Search for the cell housing the specified text and yield its [X, Y] center coordinate. 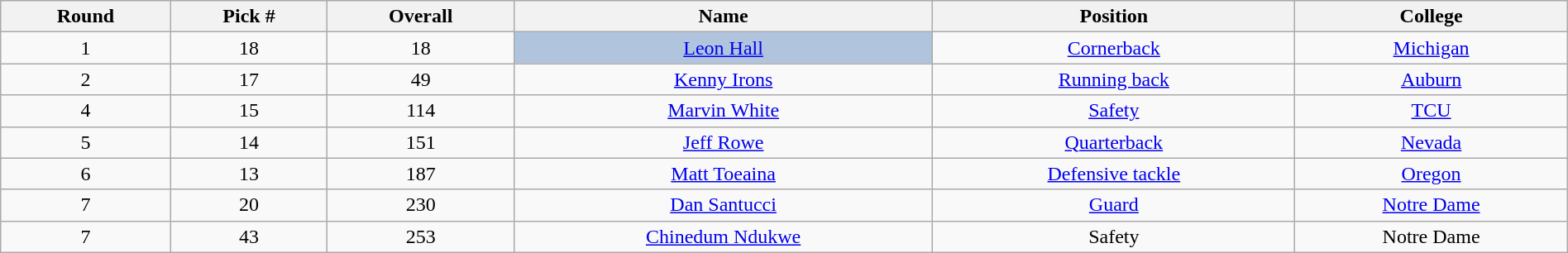
Jeff Rowe [723, 142]
Matt Toeaina [723, 174]
Quarterback [1114, 142]
Kenny Irons [723, 79]
17 [249, 79]
151 [421, 142]
6 [86, 174]
Nevada [1431, 142]
Guard [1114, 205]
Name [723, 17]
Oregon [1431, 174]
20 [249, 205]
Position [1114, 17]
Pick # [249, 17]
49 [421, 79]
1 [86, 48]
2 [86, 79]
114 [421, 111]
230 [421, 205]
Overall [421, 17]
Dan Santucci [723, 205]
13 [249, 174]
Chinedum Ndukwe [723, 236]
43 [249, 236]
4 [86, 111]
Marvin White [723, 111]
187 [421, 174]
Cornerback [1114, 48]
Defensive tackle [1114, 174]
Running back [1114, 79]
14 [249, 142]
15 [249, 111]
TCU [1431, 111]
253 [421, 236]
Round [86, 17]
5 [86, 142]
Auburn [1431, 79]
College [1431, 17]
Leon Hall [723, 48]
Michigan [1431, 48]
